Return the [X, Y] coordinate for the center point of the cell that contains the specified text.  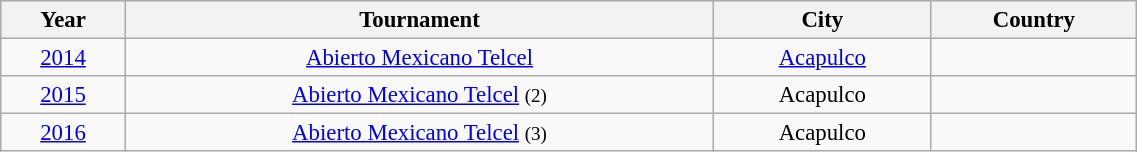
Year [63, 20]
Abierto Mexicano Telcel (3) [420, 133]
2015 [63, 95]
Tournament [420, 20]
2014 [63, 58]
Country [1034, 20]
Abierto Mexicano Telcel (2) [420, 95]
Abierto Mexicano Telcel [420, 58]
2016 [63, 133]
City [822, 20]
